Determine the [x, y] coordinate at the center of the cell enclosing the given text.  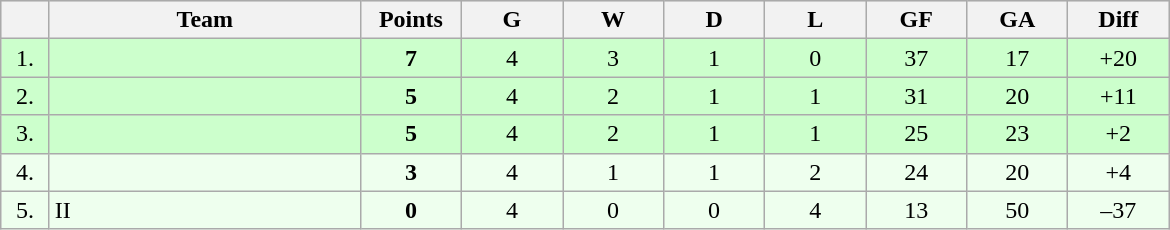
13 [916, 210]
G [512, 20]
5. [26, 210]
–37 [1118, 210]
+20 [1118, 58]
17 [1018, 58]
+11 [1118, 96]
GF [916, 20]
37 [916, 58]
+2 [1118, 134]
W [612, 20]
Team [204, 20]
GA [1018, 20]
Diff [1118, 20]
L [816, 20]
25 [916, 134]
4. [26, 172]
24 [916, 172]
Points [410, 20]
50 [1018, 210]
7 [410, 58]
II [204, 210]
3. [26, 134]
+4 [1118, 172]
31 [916, 96]
23 [1018, 134]
2. [26, 96]
1. [26, 58]
D [714, 20]
